Capture the cell that displays the provided text and extract its (x, y) central coordinate. 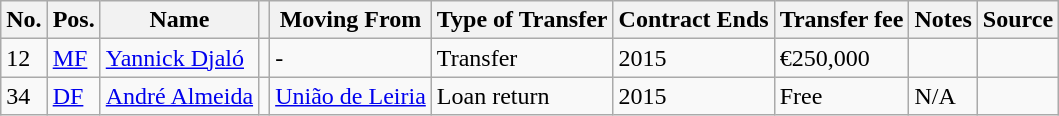
Loan return (522, 96)
Name (179, 20)
Yannick Djaló (179, 58)
Type of Transfer (522, 20)
- (351, 58)
12 (24, 58)
Moving From (351, 20)
No. (24, 20)
MF (74, 58)
€250,000 (842, 58)
Notes (943, 20)
Transfer fee (842, 20)
N/A (943, 96)
André Almeida (179, 96)
Transfer (522, 58)
Contract Ends (694, 20)
Source (1018, 20)
DF (74, 96)
Free (842, 96)
Pos. (74, 20)
34 (24, 96)
União de Leiria (351, 96)
